Locate the cell with the specified text and output its [x, y] center coordinate. 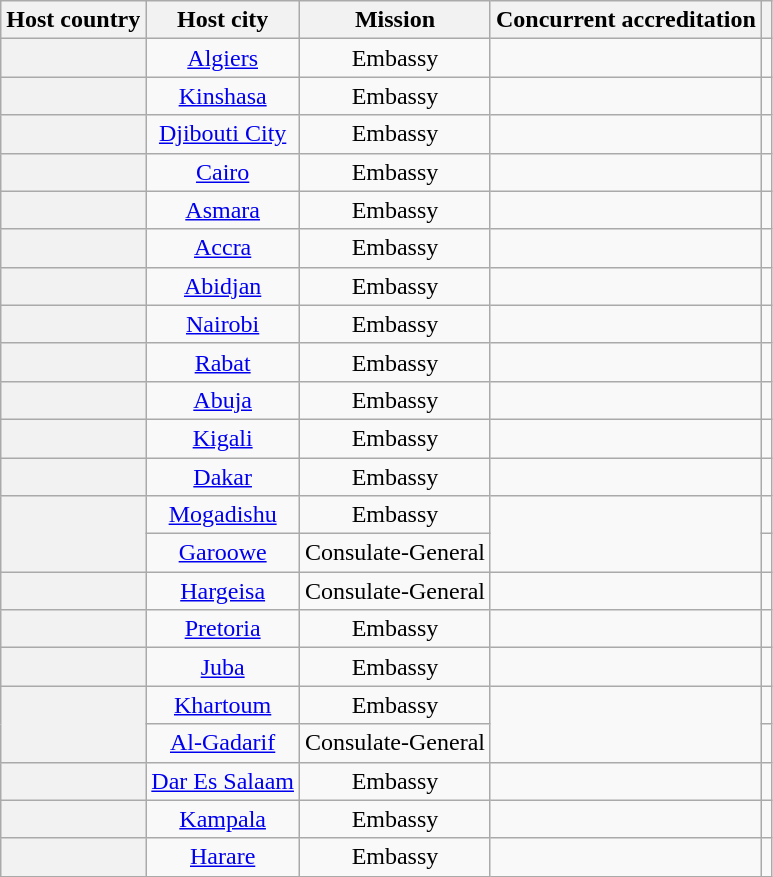
Accra [223, 248]
Djibouti City [223, 134]
Abuja [223, 400]
Asmara [223, 210]
Hargeisa [223, 591]
Pretoria [223, 629]
Garoowe [223, 553]
Kinshasa [223, 96]
Abidjan [223, 286]
Al-Gadarif [223, 743]
Dar Es Salaam [223, 781]
Kigali [223, 438]
Dakar [223, 477]
Host country [74, 20]
Harare [223, 857]
Host city [223, 20]
Rabat [223, 362]
Kampala [223, 819]
Mission [394, 20]
Khartoum [223, 705]
Algiers [223, 58]
Concurrent accreditation [626, 20]
Nairobi [223, 324]
Mogadishu [223, 515]
Juba [223, 667]
Cairo [223, 172]
